Identify which cell holds the provided text, then report its (x, y) central coordinate. 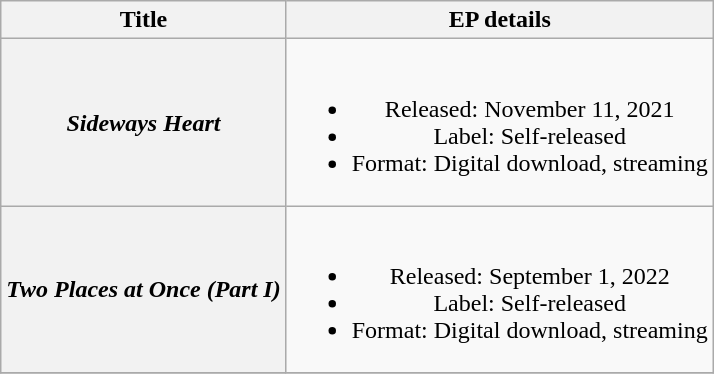
EP details (500, 20)
Released: September 1, 2022Label: Self-releasedFormat: Digital download, streaming (500, 290)
Two Places at Once (Part I) (144, 290)
Title (144, 20)
Sideways Heart (144, 122)
Released: November 11, 2021Label: Self-releasedFormat: Digital download, streaming (500, 122)
